Pinpoint the cell where the given text exists, returning its (x, y) midpoint coordinate. 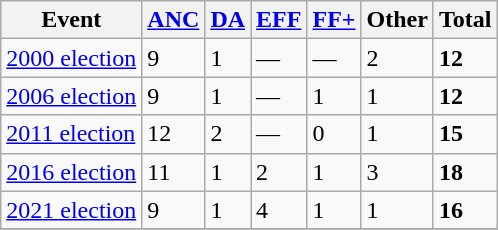
2011 election (72, 134)
ANC (174, 20)
EFF (279, 20)
DA (228, 20)
Total (465, 20)
0 (334, 134)
11 (174, 172)
4 (279, 210)
2021 election (72, 210)
Other (397, 20)
18 (465, 172)
16 (465, 210)
15 (465, 134)
FF+ (334, 20)
Event (72, 20)
2016 election (72, 172)
2000 election (72, 58)
2006 election (72, 96)
3 (397, 172)
